Output the (x, y) coordinate of the center of the cell containing the given text.  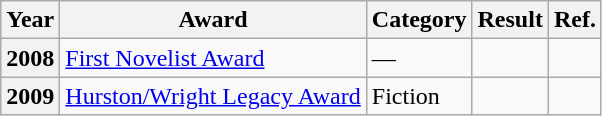
— (419, 58)
2009 (30, 96)
Award (213, 20)
Hurston/Wright Legacy Award (213, 96)
2008 (30, 58)
Fiction (419, 96)
Year (30, 20)
Ref. (574, 20)
Result (510, 20)
First Novelist Award (213, 58)
Category (419, 20)
